Return (x, y) of the center of cell containing provided text 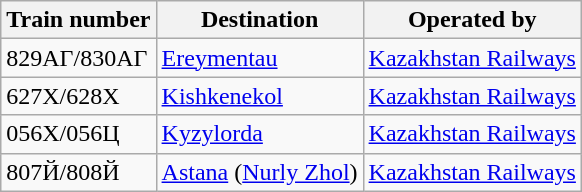
829АГ/830АГ (78, 58)
Operated by (472, 20)
Kishkenekol (260, 96)
Ereymentau (260, 58)
Kyzylorda (260, 134)
627X/628X (78, 96)
056Х/056Ц (78, 134)
807Й/808Й (78, 172)
Train number (78, 20)
Astana (Nurly Zhol) (260, 172)
Destination (260, 20)
